Capture the cell that displays the provided text and extract its (X, Y) central coordinate. 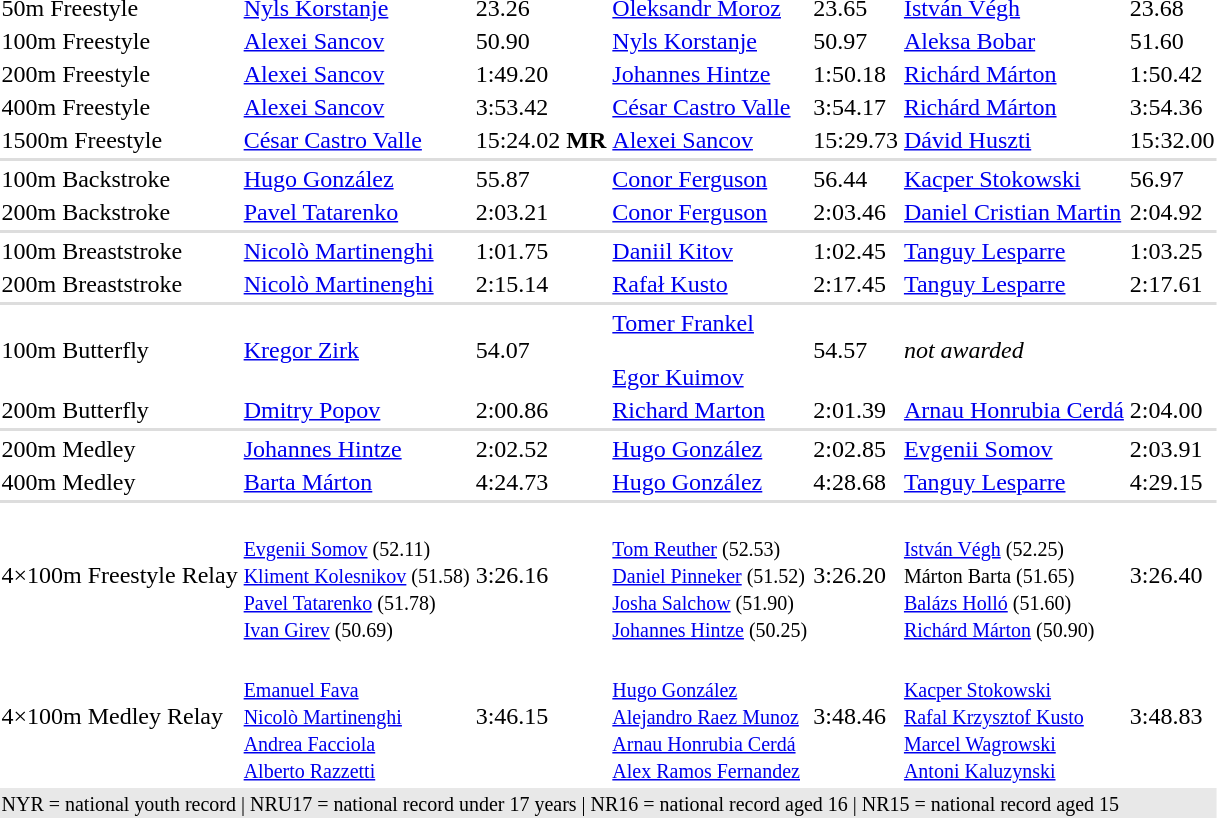
4:29.15 (1172, 482)
1:50.18 (856, 74)
Aleksa Bobar (1014, 41)
Emanuel FavaNicolò MartinenghiAndrea FacciolaAlberto Razzetti (356, 716)
2:01.39 (856, 410)
51.60 (1172, 41)
3:53.42 (541, 107)
1:01.75 (541, 251)
2:17.45 (856, 284)
3:26.16 (541, 575)
1500m Freestyle (120, 140)
3:54.17 (856, 107)
1:02.45 (856, 251)
100m Butterfly (120, 350)
2:03.91 (1172, 449)
200m Freestyle (120, 74)
Pavel Tatarenko (356, 212)
Arnau Honrubia Cerdá (1014, 410)
4×100m Medley Relay (120, 716)
50.97 (856, 41)
3:54.36 (1172, 107)
200m Butterfly (120, 410)
Barta Márton (356, 482)
not awarded (1014, 350)
400m Freestyle (120, 107)
4:28.68 (856, 482)
200m Medley (120, 449)
15:24.02 MR (541, 140)
2:03.46 (856, 212)
Nyls Korstanje (710, 41)
Kregor Zirk (356, 350)
54.57 (856, 350)
2:17.61 (1172, 284)
Kacper Stokowski (1014, 179)
Kacper StokowskiRafal Krzysztof KustoMarcel WagrowskiAntoni Kaluzynski (1014, 716)
Evgenii Somov (1014, 449)
Hugo GonzálezAlejandro Raez MunozArnau Honrubia CerdáAlex Ramos Fernandez (710, 716)
2:03.21 (541, 212)
56.44 (856, 179)
15:32.00 (1172, 140)
2:02.85 (856, 449)
Tomer Frankel Egor Kuimov (710, 350)
100m Backstroke (120, 179)
100m Freestyle (120, 41)
Evgenii Somov (52.11)Kliment Kolesnikov (51.58) Pavel Tatarenko (51.78)Ivan Girev (50.69) (356, 575)
400m Medley (120, 482)
3:26.40 (1172, 575)
2:02.52 (541, 449)
3:48.83 (1172, 716)
Daniel Cristian Martin (1014, 212)
Dmitry Popov (356, 410)
Rafał Kusto (710, 284)
50.90 (541, 41)
3:48.46 (856, 716)
2:04.92 (1172, 212)
Dávid Huszti (1014, 140)
1:50.42 (1172, 74)
2:04.00 (1172, 410)
3:46.15 (541, 716)
54.07 (541, 350)
NYR = national youth record | NRU17 = national record under 17 years | NR16 = national record aged 16 | NR15 = national record aged 15 (608, 803)
3:26.20 (856, 575)
Tom Reuther (52.53)Daniel Pinneker (51.52) Josha Salchow (51.90) Johannes Hintze (50.25) (710, 575)
4×100m Freestyle Relay (120, 575)
55.87 (541, 179)
2:00.86 (541, 410)
Daniil Kitov (710, 251)
200m Breaststroke (120, 284)
1:49.20 (541, 74)
56.97 (1172, 179)
1:03.25 (1172, 251)
István Végh (52.25)Márton Barta (51.65) Balázs Holló (51.60) Richárd Márton (50.90) (1014, 575)
100m Breaststroke (120, 251)
Richard Marton (710, 410)
15:29.73 (856, 140)
200m Backstroke (120, 212)
2:15.14 (541, 284)
4:24.73 (541, 482)
